Extract the [X, Y] coordinate from the center of the cell holding the provided text.  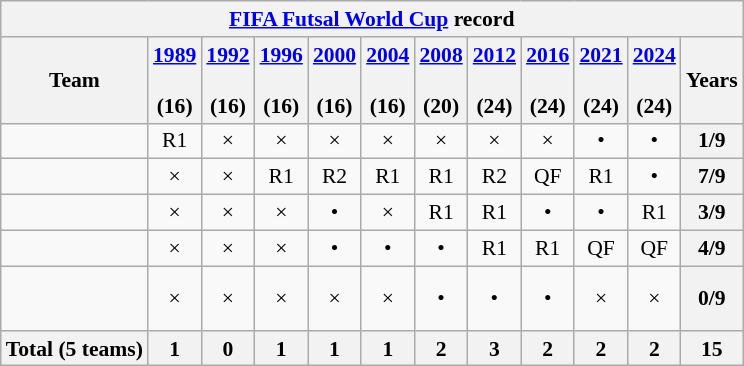
2004(16) [388, 80]
7/9 [712, 177]
3/9 [712, 213]
1996(16) [282, 80]
2016(24) [548, 80]
1992(16) [228, 80]
FIFA Futsal World Cup record [372, 19]
4/9 [712, 248]
2024(24) [654, 80]
1/9 [712, 141]
1989(16) [174, 80]
Team [74, 80]
2012(24) [494, 80]
2021(24) [600, 80]
2000(16) [334, 80]
2008(20) [440, 80]
0/9 [712, 298]
Years [712, 80]
